Locate the cell with the specified text and output its [X, Y] center coordinate. 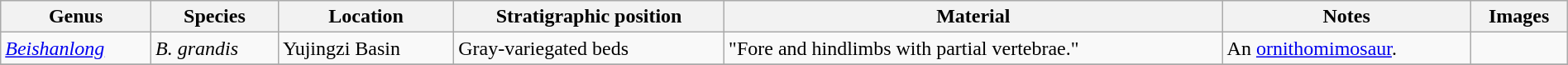
"Fore and hindlimbs with partial vertebrae." [974, 48]
Notes [1346, 17]
Beishanlong [76, 48]
Gray-variegated beds [589, 48]
Genus [76, 17]
Species [214, 17]
Location [366, 17]
An ornithomimosaur. [1346, 48]
Images [1518, 17]
B. grandis [214, 48]
Stratigraphic position [589, 17]
Material [974, 17]
Yujingzi Basin [366, 48]
